Output the (X, Y) coordinate of the center of the cell containing the given text.  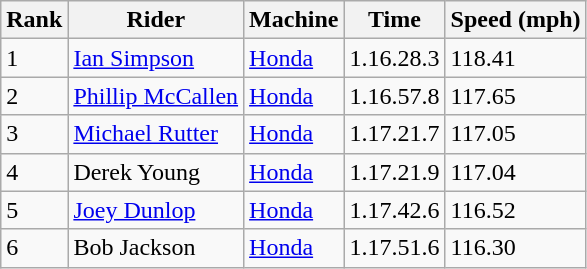
Ian Simpson (156, 58)
1.17.21.9 (394, 172)
1 (34, 58)
2 (34, 96)
1.17.42.6 (394, 210)
Rider (156, 20)
Speed (mph) (516, 20)
1.17.51.6 (394, 248)
Machine (294, 20)
117.65 (516, 96)
Joey Dunlop (156, 210)
1.16.28.3 (394, 58)
118.41 (516, 58)
Michael Rutter (156, 134)
3 (34, 134)
Derek Young (156, 172)
4 (34, 172)
1.16.57.8 (394, 96)
Rank (34, 20)
Bob Jackson (156, 248)
Time (394, 20)
5 (34, 210)
1.17.21.7 (394, 134)
117.05 (516, 134)
117.04 (516, 172)
Phillip McCallen (156, 96)
6 (34, 248)
116.52 (516, 210)
116.30 (516, 248)
